For the text-containing cell, return its midpoint in [X, Y] coordinate format. 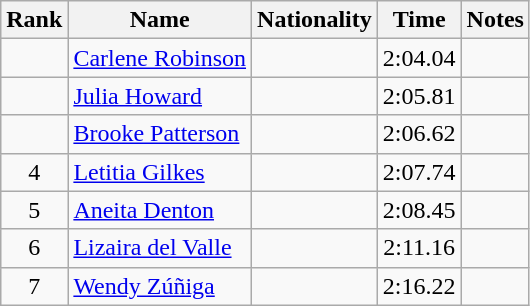
Julia Howard [160, 96]
2:07.74 [419, 172]
2:05.81 [419, 96]
4 [34, 172]
2:04.04 [419, 58]
2:16.22 [419, 286]
2:08.45 [419, 210]
Nationality [315, 20]
Rank [34, 20]
Brooke Patterson [160, 134]
Wendy Zúñiga [160, 286]
Carlene Robinson [160, 58]
6 [34, 248]
Name [160, 20]
5 [34, 210]
2:06.62 [419, 134]
Aneita Denton [160, 210]
Lizaira del Valle [160, 248]
Letitia Gilkes [160, 172]
7 [34, 286]
Time [419, 20]
2:11.16 [419, 248]
Notes [495, 20]
